Return the [X, Y] coordinate for the center point of the cell that contains the specified text.  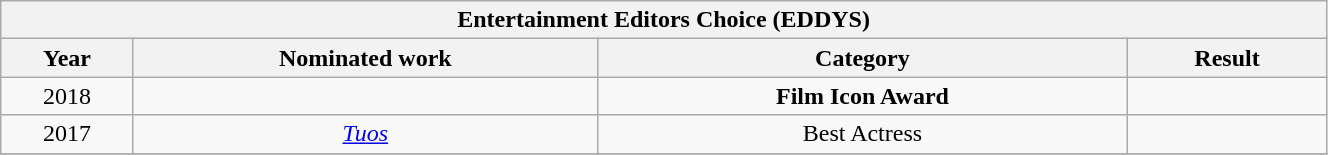
Nominated work [365, 58]
2018 [68, 96]
Film Icon Award [862, 96]
Category [862, 58]
Result [1228, 58]
Entertainment Editors Choice (EDDYS) [664, 20]
Tuos [365, 134]
Year [68, 58]
2017 [68, 134]
Best Actress [862, 134]
